Search for the cell housing the specified text and yield its [x, y] center coordinate. 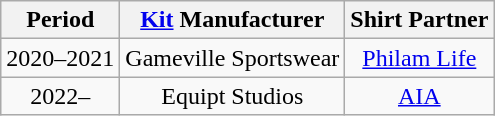
2020–2021 [60, 58]
2022– [60, 96]
Shirt Partner [420, 20]
Equipt Studios [232, 96]
Period [60, 20]
Gameville Sportswear [232, 58]
Kit Manufacturer [232, 20]
AIA [420, 96]
Philam Life [420, 58]
